Provide the [x, y] coordinate of the cell's center where the given text is located.  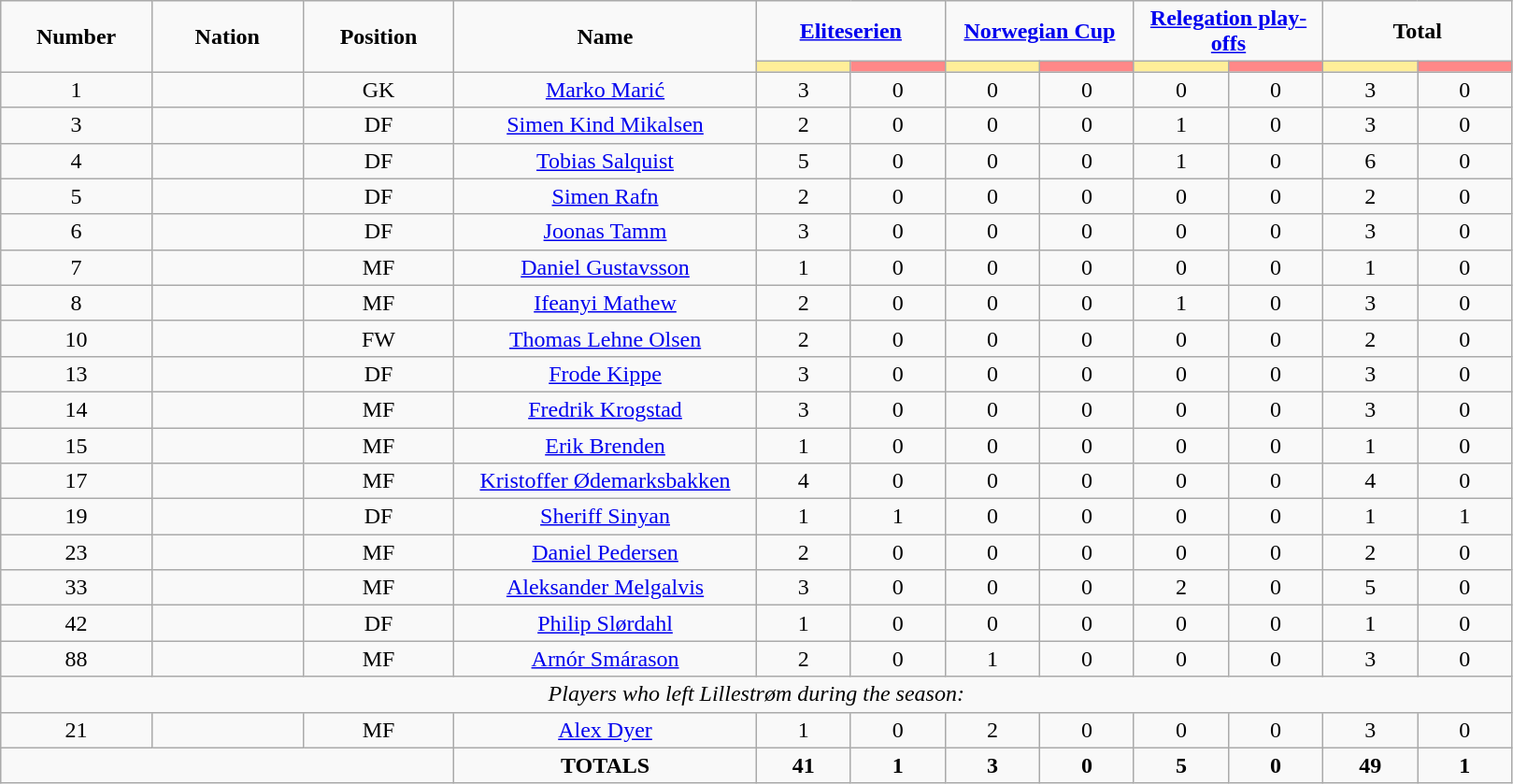
10 [77, 338]
49 [1370, 765]
Nation [227, 36]
Total [1418, 32]
Simen Kind Mikalsen [606, 125]
Daniel Gustavsson [606, 267]
15 [77, 446]
13 [77, 374]
Aleksander Melgalvis [606, 588]
Frode Kippe [606, 374]
Arnór Smárason [606, 659]
Fredrik Krogstad [606, 409]
Eliteserien [850, 32]
FW [378, 338]
Name [606, 36]
Tobias Salquist [606, 161]
Marko Marić [606, 90]
21 [77, 730]
Relegation play-offs [1228, 32]
Kristoffer Ødemarksbakken [606, 481]
42 [77, 623]
Philip Slørdahl [606, 623]
Number [77, 36]
17 [77, 481]
7 [77, 267]
41 [804, 765]
Simen Rafn [606, 196]
19 [77, 517]
23 [77, 552]
88 [77, 659]
Thomas Lehne Olsen [606, 338]
14 [77, 409]
Erik Brenden [606, 446]
Players who left Lillestrøm during the season: [757, 694]
Daniel Pedersen [606, 552]
TOTALS [606, 765]
Ifeanyi Mathew [606, 303]
Sheriff Sinyan [606, 517]
GK [378, 90]
Position [378, 36]
Alex Dyer [606, 730]
33 [77, 588]
Norwegian Cup [1039, 32]
8 [77, 303]
Joonas Tamm [606, 232]
